Return the [X, Y] coordinate for the center point of the cell that contains the specified text.  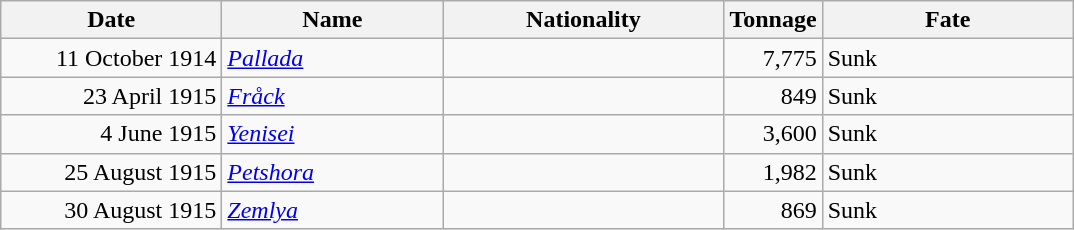
3,600 [773, 134]
4 June 1915 [112, 134]
11 October 1914 [112, 58]
Petshora [332, 172]
7,775 [773, 58]
30 August 1915 [112, 210]
Name [332, 20]
25 August 1915 [112, 172]
Tonnage [773, 20]
Fate [948, 20]
Fråck [332, 96]
869 [773, 210]
Nationality [584, 20]
23 April 1915 [112, 96]
Pallada [332, 58]
1,982 [773, 172]
Yenisei [332, 134]
849 [773, 96]
Zemlya [332, 210]
Date [112, 20]
